Extract the [x, y] coordinate from the center of the cell holding the provided text.  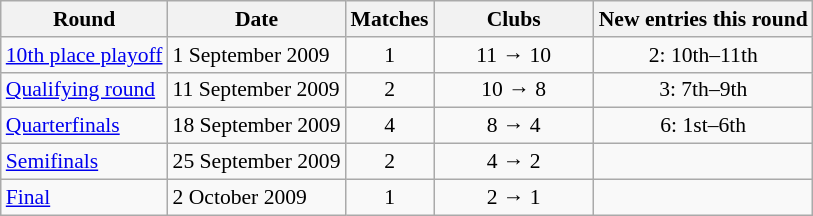
Final [84, 197]
Round [84, 19]
1 September 2009 [257, 55]
2 → 1 [514, 197]
10th place playoff [84, 55]
6: 1st–6th [704, 126]
25 September 2009 [257, 162]
2 October 2009 [257, 197]
11 September 2009 [257, 90]
Clubs [514, 19]
4 → 2 [514, 162]
8 → 4 [514, 126]
18 September 2009 [257, 126]
11 → 10 [514, 55]
Semifinals [84, 162]
4 [390, 126]
2: 10th–11th [704, 55]
Matches [390, 19]
Qualifying round [84, 90]
New entries this round [704, 19]
3: 7th–9th [704, 90]
Quarterfinals [84, 126]
Date [257, 19]
10 → 8 [514, 90]
